Extract the (X, Y) coordinate from the center of the cell holding the provided text.  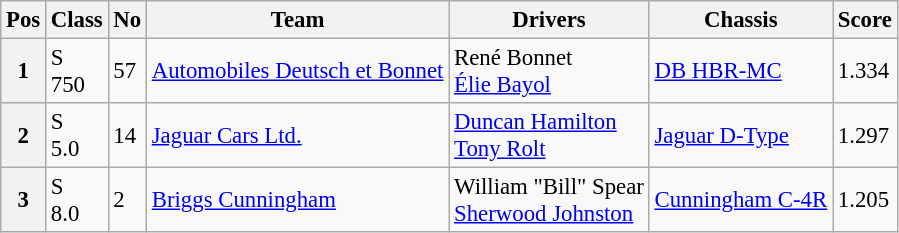
Duncan Hamilton Tony Rolt (549, 136)
René Bonnet Élie Bayol (549, 72)
S8.0 (78, 200)
Team (297, 20)
1 (24, 72)
Chassis (740, 20)
1.205 (866, 200)
14 (127, 136)
Pos (24, 20)
1.334 (866, 72)
No (127, 20)
Jaguar D-Type (740, 136)
Cunningham C-4R (740, 200)
3 (24, 200)
Class (78, 20)
Briggs Cunningham (297, 200)
Jaguar Cars Ltd. (297, 136)
William "Bill" Spear Sherwood Johnston (549, 200)
Score (866, 20)
S750 (78, 72)
1.297 (866, 136)
Drivers (549, 20)
Automobiles Deutsch et Bonnet (297, 72)
S5.0 (78, 136)
57 (127, 72)
DB HBR-MC (740, 72)
